Search for the cell housing the specified text and yield its [x, y] center coordinate. 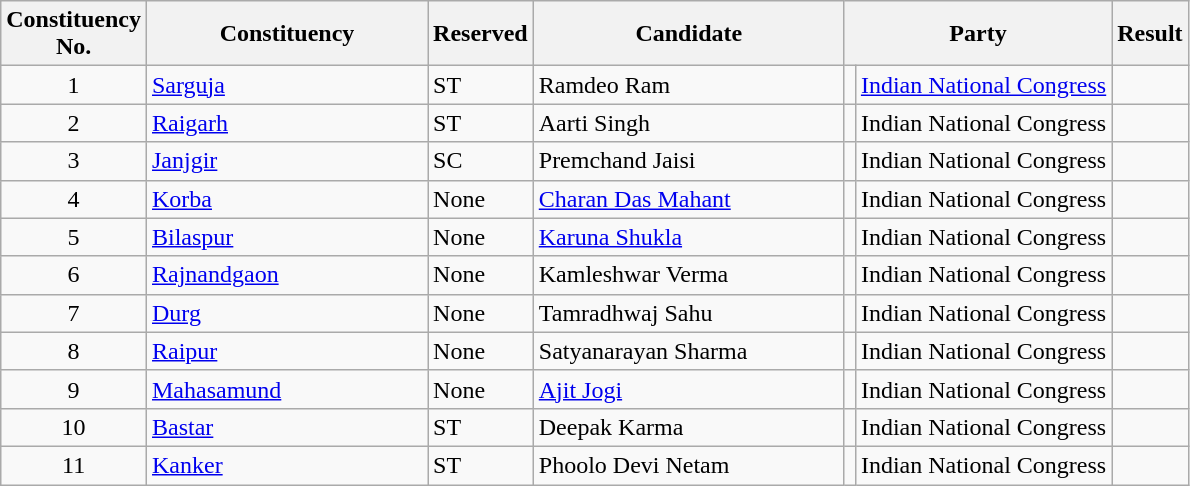
Raigarh [286, 123]
Kanker [286, 465]
Mahasamund [286, 389]
Karuna Shukla [688, 237]
10 [74, 427]
Bilaspur [286, 237]
Sarguja [286, 85]
Aarti Singh [688, 123]
Reserved [481, 34]
4 [74, 199]
Ramdeo Ram [688, 85]
6 [74, 275]
Party [978, 34]
Constituency No. [74, 34]
Deepak Karma [688, 427]
7 [74, 313]
Candidate [688, 34]
Constituency [286, 34]
Satyanarayan Sharma [688, 351]
Phoolo Devi Netam [688, 465]
3 [74, 161]
Result [1150, 34]
Bastar [286, 427]
Kamleshwar Verma [688, 275]
9 [74, 389]
Charan Das Mahant [688, 199]
Premchand Jaisi [688, 161]
Korba [286, 199]
5 [74, 237]
Rajnandgaon [286, 275]
2 [74, 123]
Durg [286, 313]
8 [74, 351]
Ajit Jogi [688, 389]
Janjgir [286, 161]
11 [74, 465]
SC [481, 161]
1 [74, 85]
Tamradhwaj Sahu [688, 313]
Raipur [286, 351]
